Provide the (X, Y) coordinate of the cell's center where the given text is located.  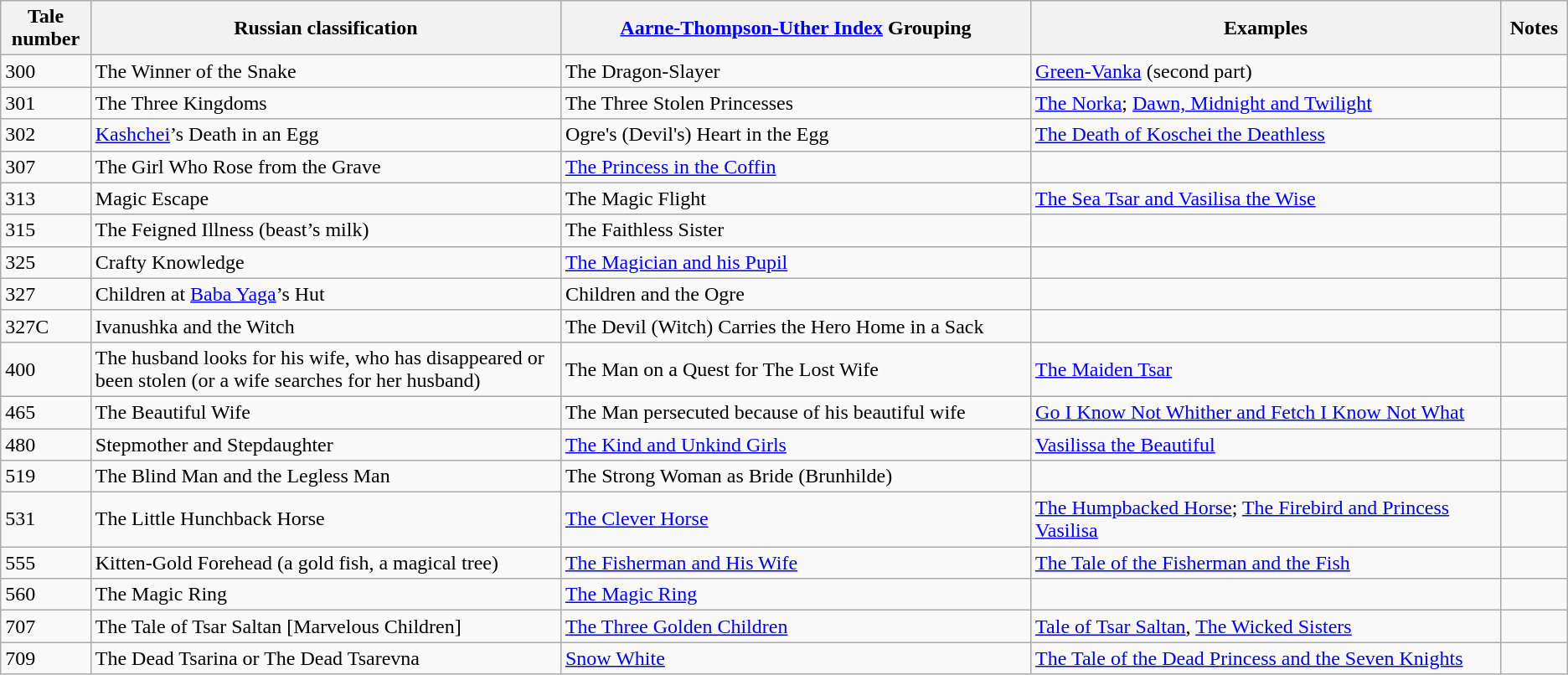
The Magician and his Pupil (796, 262)
The Norka; Dawn, Midnight and Twilight (1266, 103)
709 (46, 658)
Examples (1266, 28)
The Kind and Unkind Girls (796, 445)
300 (46, 71)
Snow White (796, 658)
The Maiden Tsar (1266, 368)
Notes (1534, 28)
307 (46, 167)
480 (46, 445)
327 (46, 294)
315 (46, 230)
555 (46, 563)
The Feigned Illness (beast’s milk) (325, 230)
Stepmother and Stepdaughter (325, 445)
Crafty Knowledge (325, 262)
The Fisherman and His Wife (796, 563)
The Clever Horse (796, 519)
Children at Baba Yaga’s Hut (325, 294)
Vasilissa the Beautiful (1266, 445)
Ogre's (Devil's) Heart in the Egg (796, 135)
Ivanushka and the Witch (325, 326)
Children and the Ogre (796, 294)
The Dragon-Slayer (796, 71)
The Girl Who Rose from the Grave (325, 167)
Aarne-Thompson-Uther Index Grouping (796, 28)
The Humpbacked Horse; The Firebird and Princess Vasilisa (1266, 519)
The Tale of the Dead Princess and the Seven Knights (1266, 658)
The Dead Tsarina or The Dead Tsarevna (325, 658)
400 (46, 368)
The Death of Koschei the Deathless (1266, 135)
Russian classification (325, 28)
Kashchei’s Death in an Egg (325, 135)
325 (46, 262)
Green-Vanka (second part) (1266, 71)
The Faithless Sister (796, 230)
Go I Know Not Whither and Fetch I Know Not What (1266, 412)
560 (46, 595)
The Princess in the Coffin (796, 167)
The Winner of the Snake (325, 71)
Tale of Tsar Saltan, The Wicked Sisters (1266, 626)
The Sea Tsar and Vasilisa the Wise (1266, 198)
302 (46, 135)
The Little Hunchback Horse (325, 519)
The husband looks for his wife, who has disappeared or been stolen (or a wife searches for her husband) (325, 368)
The Blind Man and the Legless Man (325, 477)
The Three Golden Children (796, 626)
519 (46, 477)
327C (46, 326)
465 (46, 412)
301 (46, 103)
Magic Escape (325, 198)
Kitten-Gold Forehead (a gold fish, a magical tree) (325, 563)
The Beautiful Wife (325, 412)
The Three Stolen Princesses (796, 103)
The Man persecuted because of his beautiful wife (796, 412)
The Man on a Quest for The Lost Wife (796, 368)
707 (46, 626)
313 (46, 198)
The Strong Woman as Bride (Brunhilde) (796, 477)
The Magic Flight (796, 198)
Talenumber (46, 28)
The Tale of the Fisherman and the Fish (1266, 563)
The Three Kingdoms (325, 103)
531 (46, 519)
The Tale of Tsar Saltan [Marvelous Children] (325, 626)
The Devil (Witch) Carries the Hero Home in a Sack (796, 326)
